Capture the cell that displays the provided text and extract its (X, Y) central coordinate. 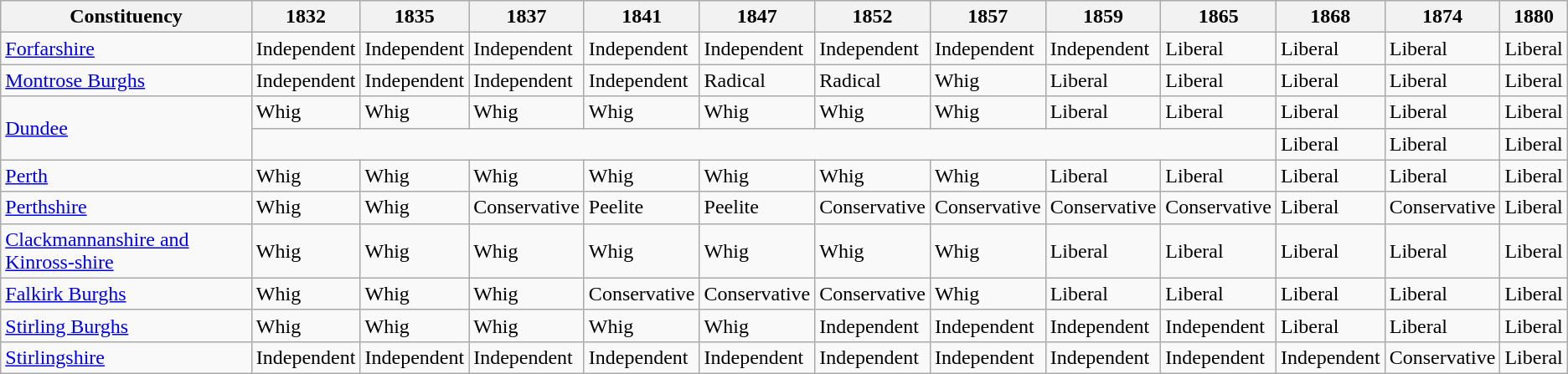
Falkirk Burghs (126, 294)
1880 (1534, 17)
1847 (757, 17)
Dundee (126, 128)
1852 (873, 17)
1837 (527, 17)
Montrose Burghs (126, 80)
Stirlingshire (126, 357)
Perth (126, 176)
Stirling Burghs (126, 325)
1865 (1219, 17)
Forfarshire (126, 49)
1832 (306, 17)
1859 (1103, 17)
1874 (1442, 17)
Constituency (126, 17)
1857 (988, 17)
Clackmannanshire and Kinross-shire (126, 251)
1835 (415, 17)
Perthshire (126, 207)
1841 (642, 17)
1868 (1331, 17)
